For the text-containing cell, return its midpoint in [x, y] coordinate format. 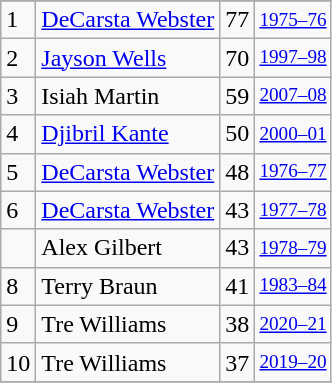
Alex Gilbert [128, 248]
10 [18, 362]
1976–77 [293, 172]
59 [238, 96]
2007–08 [293, 96]
77 [238, 20]
2020–21 [293, 324]
1997–98 [293, 58]
1977–78 [293, 210]
Jayson Wells [128, 58]
50 [238, 134]
3 [18, 96]
Isiah Martin [128, 96]
2 [18, 58]
4 [18, 134]
6 [18, 210]
8 [18, 286]
41 [238, 286]
1983–84 [293, 286]
48 [238, 172]
37 [238, 362]
70 [238, 58]
1975–76 [293, 20]
Djibril Kante [128, 134]
Terry Braun [128, 286]
9 [18, 324]
38 [238, 324]
2019–20 [293, 362]
2000–01 [293, 134]
5 [18, 172]
1978–79 [293, 248]
1 [18, 20]
